Detect which cell encompasses the target text, then output its [X, Y] center coordinate. 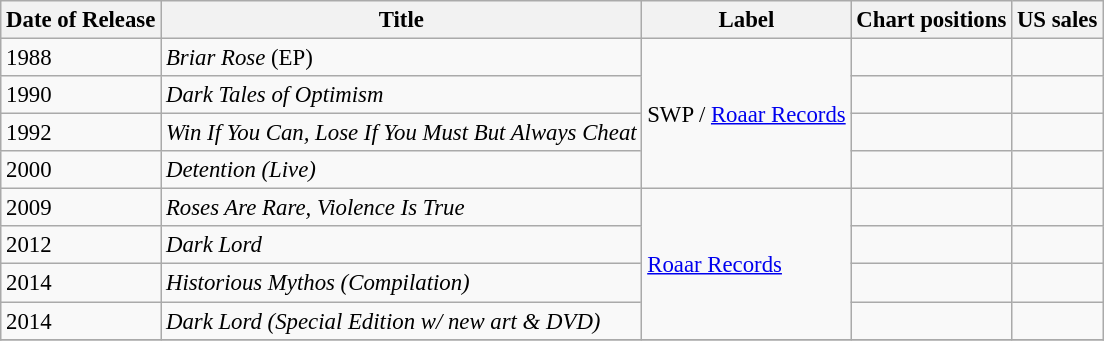
2012 [81, 245]
Date of Release [81, 20]
SWP / Roaar Records [746, 114]
Win If You Can, Lose If You Must But Always Cheat [402, 133]
Detention (Live) [402, 170]
2009 [81, 208]
Roses Are Rare, Violence Is True [402, 208]
Dark Lord (Special Edition w/ new art & DVD) [402, 321]
Roaar Records [746, 264]
Historious Mythos (Compilation) [402, 283]
Dark Tales of Optimism [402, 95]
Title [402, 20]
Chart positions [932, 20]
Briar Rose (EP) [402, 58]
2000 [81, 170]
US sales [1058, 20]
1990 [81, 95]
1992 [81, 133]
1988 [81, 58]
Dark Lord [402, 245]
Label [746, 20]
